Capture the cell that displays the provided text and extract its [X, Y] central coordinate. 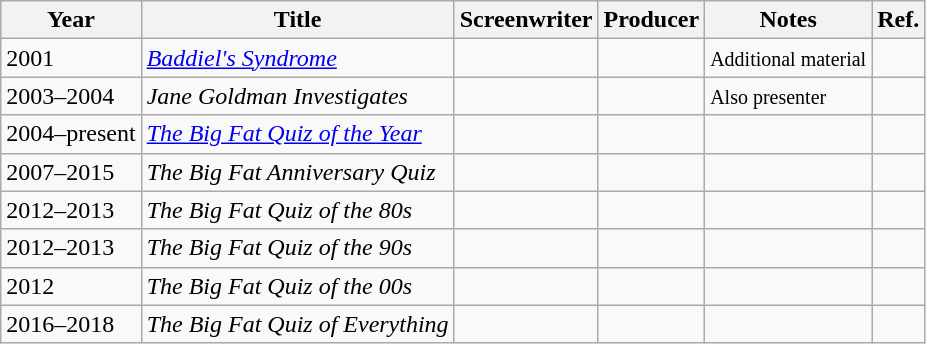
Screenwriter [526, 20]
Year [71, 20]
2001 [71, 58]
Baddiel's Syndrome [298, 58]
The Big Fat Quiz of Everything [298, 324]
Also presenter [788, 96]
Title [298, 20]
The Big Fat Quiz of the 90s [298, 248]
The Big Fat Anniversary Quiz [298, 172]
Ref. [898, 20]
2012 [71, 286]
Producer [652, 20]
2003–2004 [71, 96]
2004–present [71, 134]
Jane Goldman Investigates [298, 96]
2007–2015 [71, 172]
Additional material [788, 58]
The Big Fat Quiz of the 00s [298, 286]
2016–2018 [71, 324]
The Big Fat Quiz of the 80s [298, 210]
The Big Fat Quiz of the Year [298, 134]
Notes [788, 20]
